Return the (x, y) coordinate for the center point of the cell that contains the specified text.  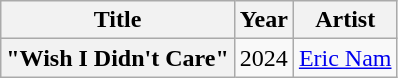
Year (264, 20)
"Wish I Didn't Care" (118, 58)
2024 (264, 58)
Artist (345, 20)
Title (118, 20)
Eric Nam (345, 58)
